Find where the given text appears and provide that cell's center as [x, y] coordinate. 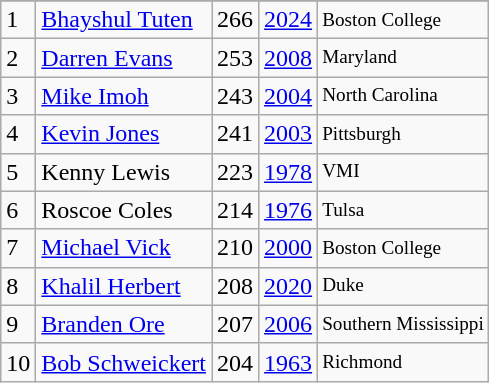
Kenny Lewis [124, 172]
4 [18, 134]
2000 [288, 248]
210 [236, 248]
Kevin Jones [124, 134]
223 [236, 172]
1 [18, 20]
North Carolina [404, 96]
VMI [404, 172]
8 [18, 286]
207 [236, 324]
1976 [288, 210]
214 [236, 210]
2020 [288, 286]
208 [236, 286]
2006 [288, 324]
2003 [288, 134]
7 [18, 248]
Maryland [404, 58]
Tulsa [404, 210]
Roscoe Coles [124, 210]
Duke [404, 286]
Khalil Herbert [124, 286]
241 [236, 134]
1978 [288, 172]
Branden Ore [124, 324]
6 [18, 210]
3 [18, 96]
Richmond [404, 362]
Mike Imoh [124, 96]
2008 [288, 58]
2024 [288, 20]
Southern Mississippi [404, 324]
Michael Vick [124, 248]
253 [236, 58]
Bob Schweickert [124, 362]
5 [18, 172]
204 [236, 362]
9 [18, 324]
Bhayshul Tuten [124, 20]
Darren Evans [124, 58]
10 [18, 362]
266 [236, 20]
2 [18, 58]
1963 [288, 362]
Pittsburgh [404, 134]
243 [236, 96]
2004 [288, 96]
